Detect which cell encompasses the target text, then output its (x, y) center coordinate. 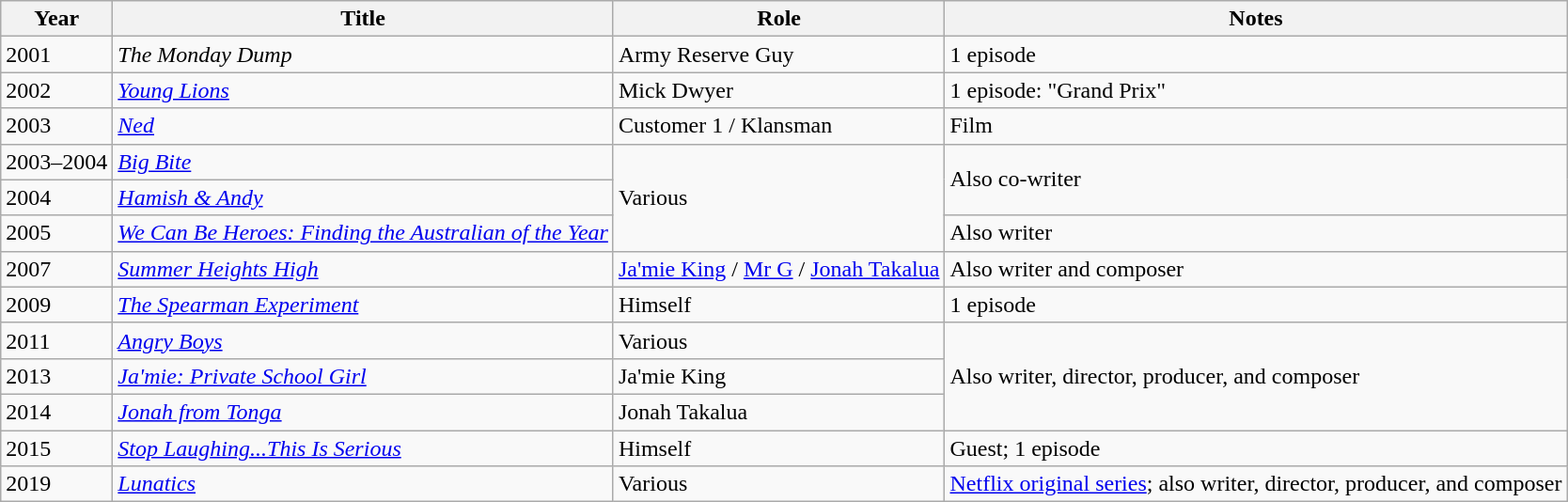
2013 (56, 376)
2007 (56, 269)
2002 (56, 90)
Notes (1256, 19)
Lunatics (363, 484)
2003–2004 (56, 162)
2015 (56, 448)
Title (363, 19)
Guest; 1 episode (1256, 448)
Also writer (1256, 233)
The Monday Dump (363, 55)
Young Lions (363, 90)
2014 (56, 412)
Ja'mie King (778, 376)
Netflix original series; also writer, director, producer, and composer (1256, 484)
Angry Boys (363, 340)
Jonah Takalua (778, 412)
Army Reserve Guy (778, 55)
Ja'mie: Private School Girl (363, 376)
Ja'mie King / Mr G / Jonah Takalua (778, 269)
2003 (56, 126)
Stop Laughing...This Is Serious (363, 448)
Film (1256, 126)
Summer Heights High (363, 269)
Big Bite (363, 162)
2001 (56, 55)
2009 (56, 305)
2005 (56, 233)
Mick Dwyer (778, 90)
1 episode: "Grand Prix" (1256, 90)
Jonah from Tonga (363, 412)
The Spearman Experiment (363, 305)
Also writer and composer (1256, 269)
Ned (363, 126)
Also writer, director, producer, and composer (1256, 376)
Role (778, 19)
Also co-writer (1256, 180)
2019 (56, 484)
We Can Be Heroes: Finding the Australian of the Year (363, 233)
Customer 1 / Klansman (778, 126)
2004 (56, 197)
2011 (56, 340)
Year (56, 19)
Hamish & Andy (363, 197)
